From the cell containing the given text, extract its center point as [x, y] coordinate. 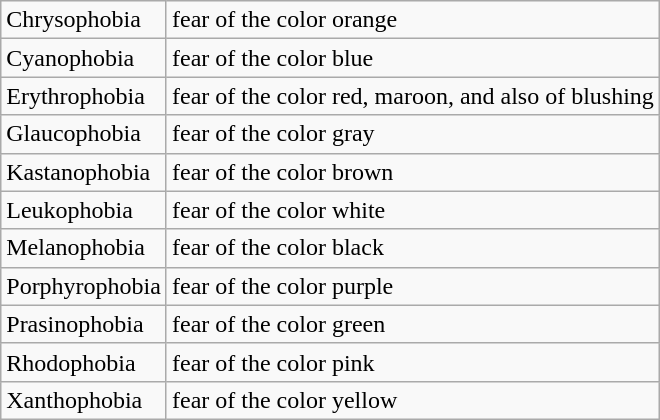
Chrysophobia [84, 20]
Melanophobia [84, 248]
Kastanophobia [84, 172]
Xanthophobia [84, 400]
fear of the color purple [412, 286]
Cyanophobia [84, 58]
Prasinophobia [84, 324]
fear of the color red, maroon, and also of blushing [412, 96]
fear of the color black [412, 248]
Leukophobia [84, 210]
Glaucophobia [84, 134]
fear of the color white [412, 210]
Porphyrophobia [84, 286]
fear of the color pink [412, 362]
fear of the color brown [412, 172]
fear of the color blue [412, 58]
fear of the color yellow [412, 400]
fear of the color orange [412, 20]
fear of the color green [412, 324]
fear of the color gray [412, 134]
Rhodophobia [84, 362]
Erythrophobia [84, 96]
